Identify which cell holds the provided text, then report its [x, y] central coordinate. 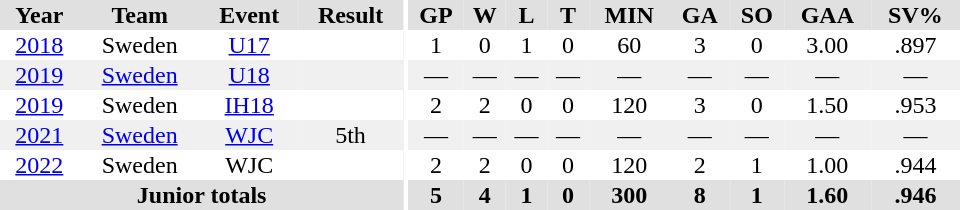
L [527, 15]
SV% [916, 15]
SO [757, 15]
1.50 [828, 105]
Event [250, 15]
.944 [916, 165]
GP [436, 15]
.897 [916, 45]
2021 [40, 135]
60 [630, 45]
IH18 [250, 105]
GAA [828, 15]
W [485, 15]
1.60 [828, 195]
8 [700, 195]
.953 [916, 105]
U17 [250, 45]
Team [140, 15]
U18 [250, 75]
4 [485, 195]
300 [630, 195]
.946 [916, 195]
2022 [40, 165]
T [568, 15]
Year [40, 15]
GA [700, 15]
2018 [40, 45]
3.00 [828, 45]
1.00 [828, 165]
Result [350, 15]
5 [436, 195]
Junior totals [202, 195]
MIN [630, 15]
5th [350, 135]
